Search for the cell housing the specified text and yield its [x, y] center coordinate. 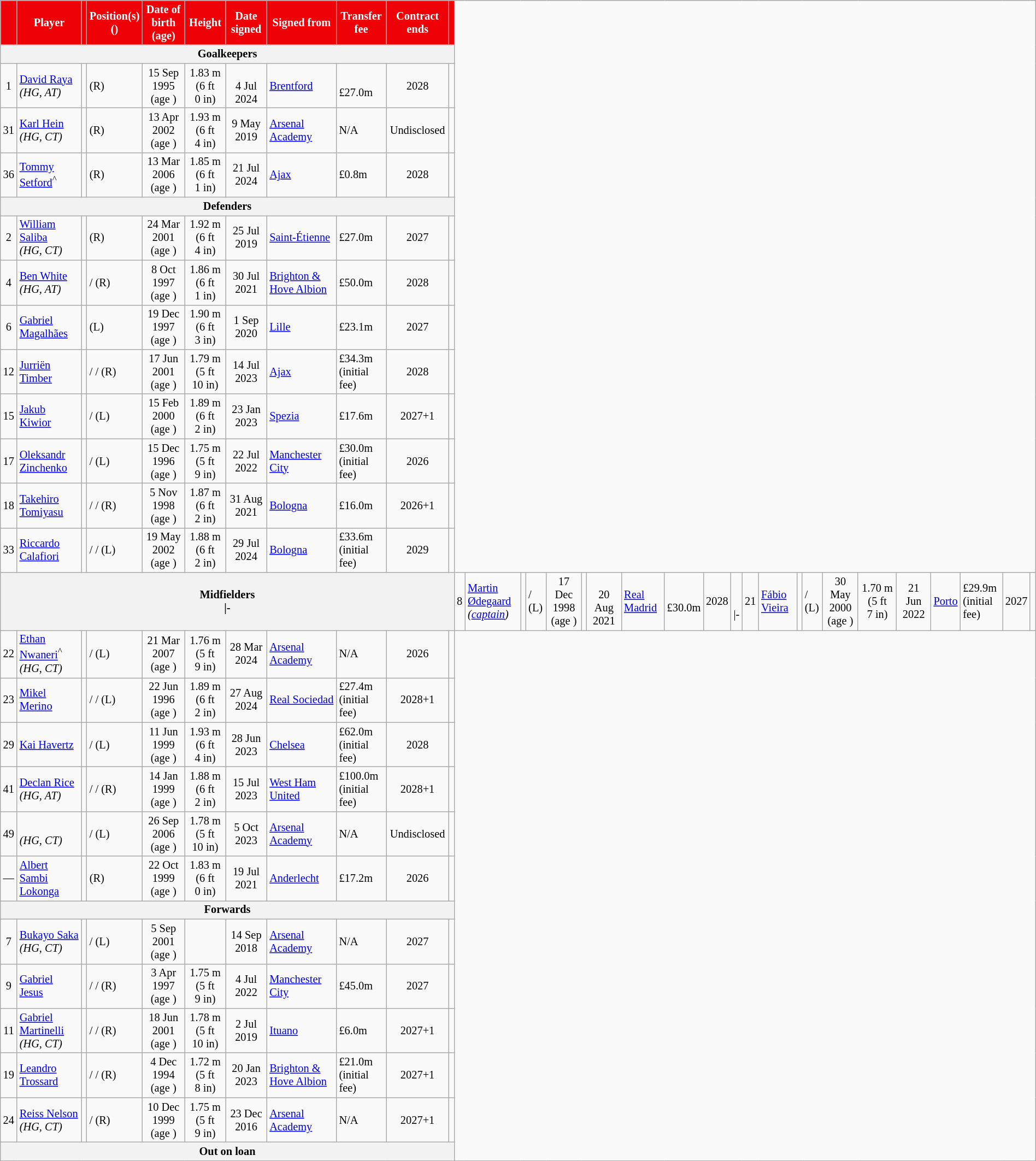
29 [9, 745]
Reiss Nelson(HG, CT) [49, 1120]
2026+1 [417, 505]
1.70 m(5 ft 7 in) [878, 602]
Defenders [227, 207]
£50.0m [362, 282]
£100.0m(initial fee) [362, 789]
£16.0m [362, 505]
Fábio Vieira [778, 602]
19 Jul 2021 [246, 879]
Forwards [227, 910]
13 Mar 2006(age ) [163, 175]
Gabriel Magalhães [49, 327]
18 [9, 505]
Contract ends [417, 22]
Date of birth (age) [163, 22]
24 Mar 2001(age ) [163, 238]
1.79 m(5 ft 10 in) [205, 372]
8 Oct 1997(age ) [163, 282]
Date signed [246, 22]
5 Oct 2023 [246, 834]
36 [9, 175]
£34.3m(initial fee) [362, 372]
20 Jan 2023 [246, 1075]
Lille [302, 327]
2 [9, 238]
21 [750, 602]
(L) [115, 327]
6 [9, 327]
15 Dec 1996(age ) [163, 461]
(HG, CT) [49, 834]
Riccardo Calafiori [49, 550]
1 [9, 86]
Anderlecht [302, 879]
Kai Havertz [49, 745]
9 [9, 986]
26 Sep 2006(age ) [163, 834]
22 Jul 2022 [246, 461]
Spezia [302, 416]
21 Mar 2007(age ) [163, 653]
19 [9, 1075]
10 Dec 1999(age ) [163, 1120]
Porto [946, 602]
Goalkeepers [227, 54]
22 Jun 1996(age ) [163, 700]
21 Jul 2024 [246, 175]
Gabriel Martinelli(HG, CT) [49, 1030]
24 [9, 1120]
Ituano [302, 1030]
15 Feb 2000(age ) [163, 416]
21 Jun 2022 [914, 602]
33 [9, 550]
Ben White(HG, AT) [49, 282]
£6.0m [362, 1030]
31 [9, 130]
David Raya(HG, AT) [49, 86]
20 Aug 2021 [604, 602]
11 Jun 1999(age ) [163, 745]
Position(s)() [115, 22]
Midfielders|- [227, 602]
23 Dec 2016 [246, 1120]
Martin Ødegaard(captain) [493, 602]
Transfer fee [362, 22]
£29.9m(initial fee) [981, 602]
Out on loan [227, 1151]
4 [9, 282]
Leandro Trossard [49, 1075]
Ethan Nwaneri^(HG, CT) [49, 653]
4 Jul 2022 [246, 986]
£21.0m(initial fee) [362, 1075]
William Saliba(HG, CT) [49, 238]
Tommy Setford^ [49, 175]
1.90 m(6 ft 3 in) [205, 327]
Saint-Étienne [302, 238]
49 [9, 834]
14 Sep 2018 [246, 941]
1 Sep 2020 [246, 327]
£30.0m(initial fee) [362, 461]
Chelsea [302, 745]
1.87 m(6 ft 2 in) [205, 505]
Player [49, 22]
£45.0m [362, 986]
17 [9, 461]
12 [9, 372]
£62.0m(initial fee) [362, 745]
8 [460, 602]
15 Jul 2023 [246, 789]
Signed from [302, 22]
Declan Rice(HG, AT) [49, 789]
West Ham United [302, 789]
17 Jun 2001(age ) [163, 372]
3 Apr 1997(age ) [163, 986]
Brentford [302, 86]
11 [9, 1030]
14 Jan 1999(age ) [163, 789]
— [9, 879]
Gabriel Jesus [49, 986]
28 Mar 2024 [246, 653]
£23.1m [362, 327]
2029 [417, 550]
23 [9, 700]
£17.2m [362, 879]
£0.8m [362, 175]
Jurriën Timber [49, 372]
5 Sep 2001(age ) [163, 941]
15 [9, 416]
30 Jul 2021 [246, 282]
Mikel Merino [49, 700]
4 Dec 1994(age ) [163, 1075]
7 [9, 941]
Real Sociedad [302, 700]
18 Jun 2001(age ) [163, 1030]
Oleksandr Zinchenko [49, 461]
29 Jul 2024 [246, 550]
27 Aug 2024 [246, 700]
£17.6m [362, 416]
Height [205, 22]
25 Jul 2019 [246, 238]
Albert Sambi Lokonga [49, 879]
5 Nov 1998(age ) [163, 505]
4 Jul 2024 [246, 86]
1.85 m(6 ft 1 in) [205, 175]
Jakub Kiwior [49, 416]
Karl Hein(HG, CT) [49, 130]
2 Jul 2019 [246, 1030]
19 Dec 1997(age ) [163, 327]
30 May 2000(age ) [840, 602]
41 [9, 789]
28 Jun 2023 [246, 745]
15 Sep 1995(age ) [163, 86]
Real Madrid [643, 602]
Takehiro Tomiyasu [49, 505]
13 Apr 2002(age ) [163, 130]
£33.6m(initial fee) [362, 550]
19 May 2002(age ) [163, 550]
£30.0m [684, 602]
22 [9, 653]
22 Oct 1999(age ) [163, 879]
14 Jul 2023 [246, 372]
17 Dec 1998(age ) [564, 602]
1.76 m(5 ft 9 in) [205, 653]
|- [737, 602]
£27.4m(initial fee) [362, 700]
23 Jan 2023 [246, 416]
Bukayo Saka(HG, CT) [49, 941]
1.86 m(6 ft 1 in) [205, 282]
31 Aug 2021 [246, 505]
1.92 m(6 ft 4 in) [205, 238]
1.72 m(5 ft 8 in) [205, 1075]
9 May 2019 [246, 130]
